From the cell containing the given text, extract its center point as [X, Y] coordinate. 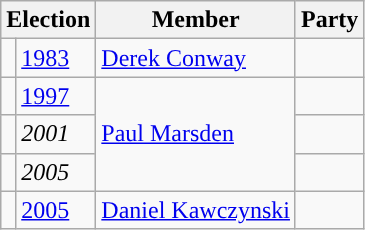
Paul Marsden [196, 134]
1997 [56, 96]
1983 [56, 58]
Member [196, 20]
2001 [56, 134]
Election [48, 20]
Party [329, 20]
Daniel Kawczynski [196, 210]
Derek Conway [196, 58]
